Find where the given text appears and provide that cell's center as [X, Y] coordinate. 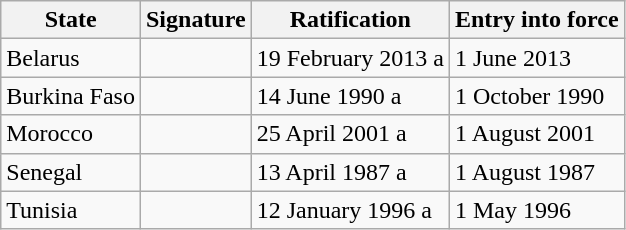
Morocco [71, 134]
1 June 2013 [536, 58]
Tunisia [71, 210]
1 August 1987 [536, 172]
13 April 1987 a [350, 172]
Senegal [71, 172]
Belarus [71, 58]
1 May 1996 [536, 210]
1 October 1990 [536, 96]
12 January 1996 a [350, 210]
1 August 2001 [536, 134]
Signature [196, 20]
19 February 2013 a [350, 58]
Burkina Faso [71, 96]
25 April 2001 a [350, 134]
14 June 1990 a [350, 96]
State [71, 20]
Ratification [350, 20]
Entry into force [536, 20]
